Identify which cell holds the provided text, then report its [x, y] central coordinate. 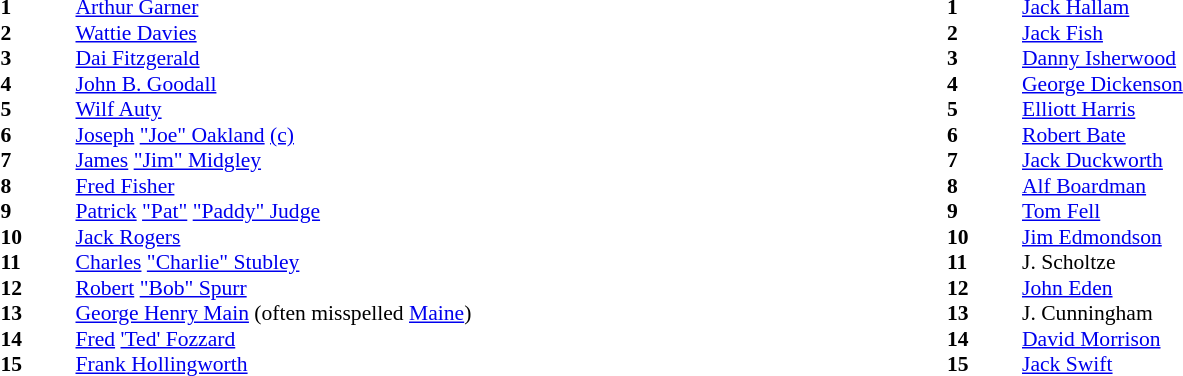
Fred Fisher [274, 186]
Alf Boardman [1102, 186]
Robert Bate [1102, 135]
Dai Fitzgerald [274, 59]
Charles "Charlie" Stubley [274, 263]
Tom Fell [1102, 211]
Jack Fish [1102, 33]
Wilf Auty [274, 109]
Patrick "Pat" "Paddy" Judge [274, 211]
Jack Duckworth [1102, 161]
J. Cunningham [1102, 313]
John Eden [1102, 288]
Jim Edmondson [1102, 237]
Jack Rogers [274, 237]
Robert "Bob" Spurr [274, 288]
J. Scholtze [1102, 263]
Fred 'Ted' Fozzard [274, 339]
Wattie Davies [274, 33]
Joseph "Joe" Oakland (c) [274, 135]
John B. Goodall [274, 84]
James "Jim" Midgley [274, 161]
George Dickenson [1102, 84]
David Morrison [1102, 339]
George Henry Main (often misspelled Maine) [274, 313]
Elliott Harris [1102, 109]
Danny Isherwood [1102, 59]
